Return [x, y] of the center of cell containing provided text 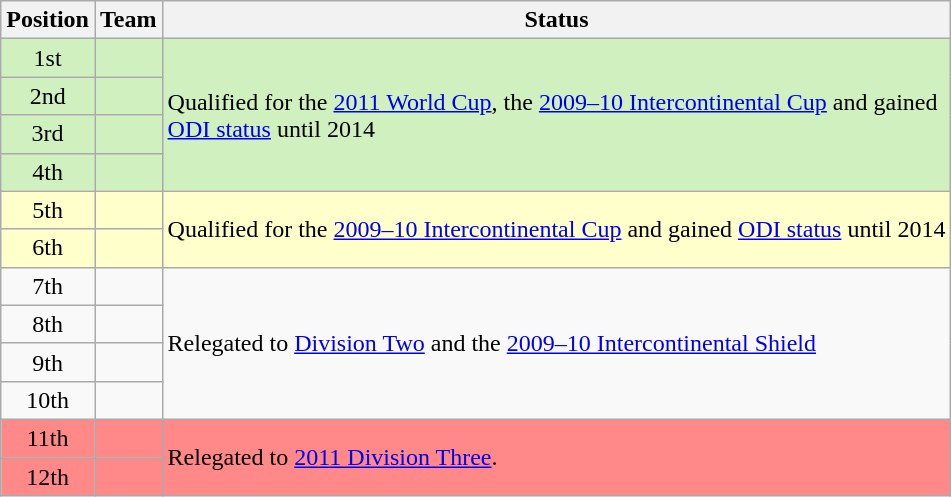
6th [48, 248]
Position [48, 20]
12th [48, 477]
10th [48, 400]
1st [48, 58]
Qualified for the 2011 World Cup, the 2009–10 Intercontinental Cup and gainedODI status until 2014 [556, 115]
Qualified for the 2009–10 Intercontinental Cup and gained ODI status until 2014 [556, 229]
3rd [48, 134]
2nd [48, 96]
4th [48, 172]
Status [556, 20]
9th [48, 362]
Relegated to Division Two and the 2009–10 Intercontinental Shield [556, 343]
Team [128, 20]
Relegated to 2011 Division Three. [556, 457]
7th [48, 286]
5th [48, 210]
8th [48, 324]
11th [48, 438]
